Search for the cell housing the specified text and yield its (x, y) center coordinate. 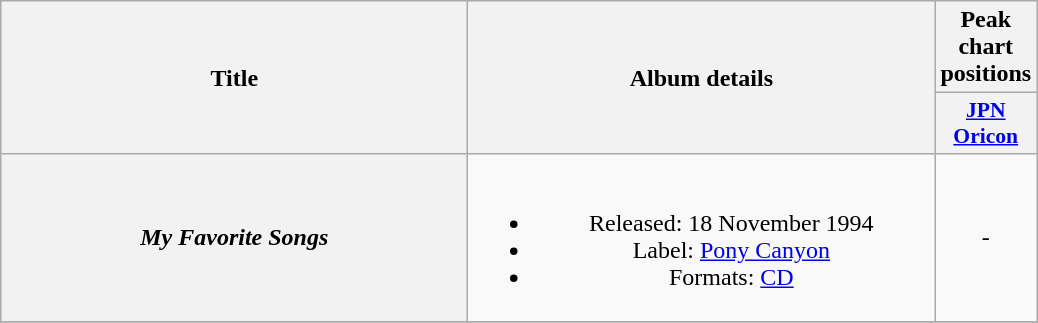
Peak chart positions (986, 47)
My Favorite Songs (234, 238)
Title (234, 78)
Released: 18 November 1994Label: Pony CanyonFormats: CD (702, 238)
JPNOricon (986, 124)
Album details (702, 78)
- (986, 238)
